Return (X, Y) of the center of cell containing provided text 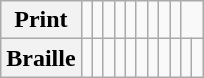
Print (41, 20)
Braille (41, 58)
